Extract the [X, Y] coordinate from the center of the cell holding the provided text.  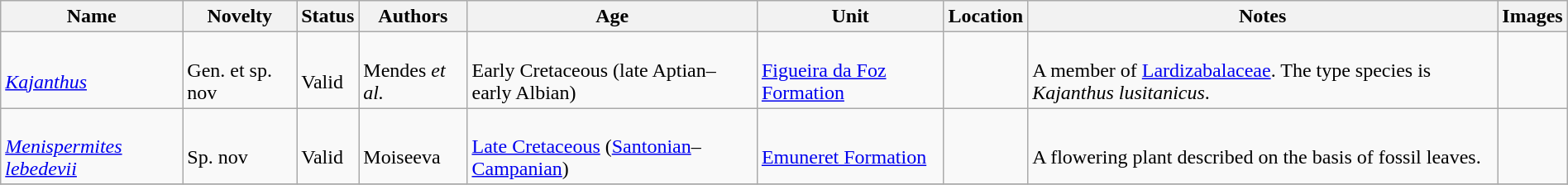
Status [327, 17]
Age [612, 17]
Location [986, 17]
Mendes et al. [414, 70]
A member of Lardizabalaceae. The type species is Kajanthus lusitanicus. [1263, 70]
Figueira da Foz Formation [850, 70]
Notes [1263, 17]
Kajanthus [92, 70]
Sp. nov [240, 146]
Authors [414, 17]
Gen. et sp. nov [240, 70]
Moiseeva [414, 146]
A flowering plant described on the basis of fossil leaves. [1263, 146]
Images [1532, 17]
Name [92, 17]
Novelty [240, 17]
Menispermites lebedevii [92, 146]
Unit [850, 17]
Early Cretaceous (late Aptian–early Albian) [612, 70]
Late Cretaceous (Santonian–Campanian) [612, 146]
Emuneret Formation [850, 146]
